Locate the cell with the specified text and output its (x, y) center coordinate. 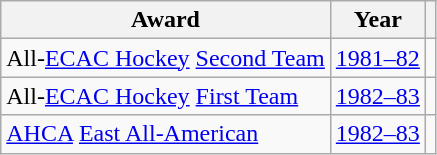
All-ECAC Hockey First Team (166, 96)
1981–82 (378, 58)
All-ECAC Hockey Second Team (166, 58)
AHCA East All-American (166, 134)
Award (166, 20)
Year (378, 20)
